Detect which cell encompasses the target text, then output its (x, y) center coordinate. 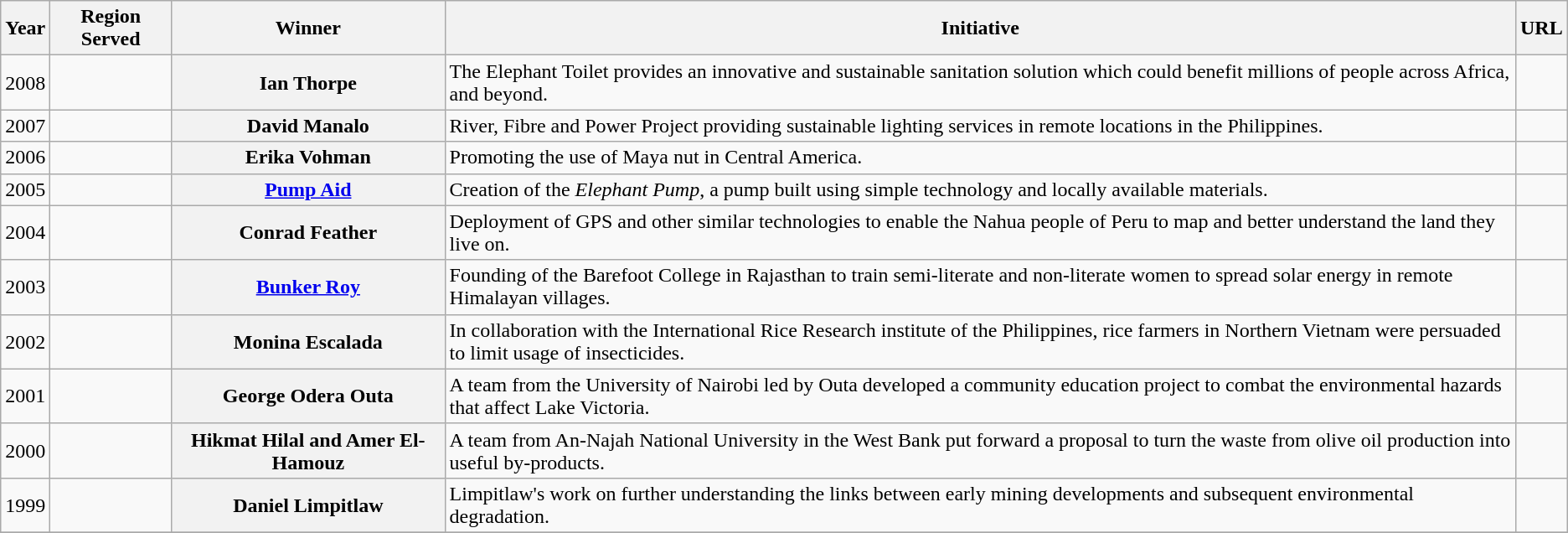
2001 (25, 396)
Conrad Feather (308, 233)
Initiative (980, 28)
URL (1541, 28)
Hikmat Hilal and Amer El-Hamouz (308, 451)
Founding of the Barefoot College in Rajasthan to train semi-literate and non-literate women to spread solar energy in remote Himalayan villages. (980, 287)
Monina Escalada (308, 342)
2007 (25, 126)
2008 (25, 82)
Ian Thorpe (308, 82)
Bunker Roy (308, 287)
2005 (25, 189)
2000 (25, 451)
Promoting the use of Maya nut in Central America. (980, 158)
Limpitlaw's work on further understanding the links between early mining developments and subsequent environmental degradation. (980, 505)
George Odera Outa (308, 396)
A team from An-Najah National University in the West Bank put forward a proposal to turn the waste from olive oil production into useful by-products. (980, 451)
1999 (25, 505)
Deployment of GPS and other similar technologies to enable the Nahua people of Peru to map and better understand the land they live on. (980, 233)
Creation of the Elephant Pump, a pump built using simple technology and locally available materials. (980, 189)
Region Served (111, 28)
2002 (25, 342)
2004 (25, 233)
Daniel Limpitlaw (308, 505)
The Elephant Toilet provides an innovative and sustainable sanitation solution which could benefit millions of people across Africa, and beyond. (980, 82)
Winner (308, 28)
River, Fibre and Power Project providing sustainable lighting services in remote locations in the Philippines. (980, 126)
Pump Aid (308, 189)
2003 (25, 287)
David Manalo (308, 126)
Erika Vohman (308, 158)
Year (25, 28)
2006 (25, 158)
